Return [X, Y] of the center of cell containing provided text 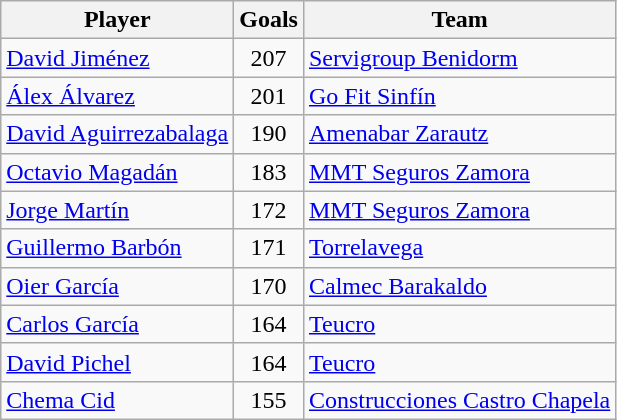
171 [269, 248]
Team [459, 20]
201 [269, 96]
David Jiménez [118, 58]
Torrelavega [459, 248]
Octavio Magadán [118, 172]
Amenabar Zarautz [459, 134]
172 [269, 210]
155 [269, 400]
Go Fit Sinfín [459, 96]
Guillermo Barbón [118, 248]
Álex Álvarez [118, 96]
Carlos García [118, 324]
Construcciones Castro Chapela [459, 400]
David Pichel [118, 362]
Oier García [118, 286]
190 [269, 134]
Jorge Martín [118, 210]
Chema Cid [118, 400]
207 [269, 58]
Calmec Barakaldo [459, 286]
David Aguirrezabalaga [118, 134]
Player [118, 20]
183 [269, 172]
Servigroup Benidorm [459, 58]
170 [269, 286]
Goals [269, 20]
